Pinpoint the cell where the given text exists, returning its (x, y) midpoint coordinate. 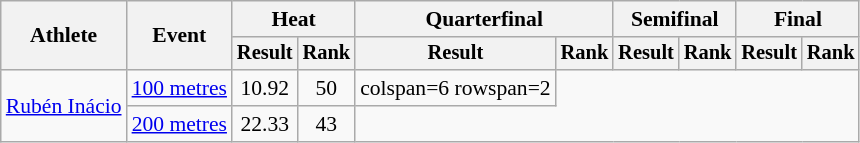
Athlete (64, 36)
Event (180, 36)
Final (798, 19)
Quarterfinal (484, 19)
colspan=6 rowspan=2 (456, 88)
43 (327, 124)
10.92 (265, 88)
Rubén Inácio (64, 106)
200 metres (180, 124)
Semifinal (674, 19)
50 (327, 88)
100 metres (180, 88)
22.33 (265, 124)
Heat (294, 19)
